For the text-containing cell, return its midpoint in (X, Y) coordinate format. 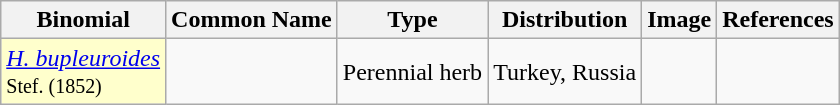
Common Name (252, 20)
Type (412, 20)
Binomial (84, 20)
References (778, 20)
Distribution (565, 20)
Image (680, 20)
Perennial herb (412, 72)
H. bupleuroidesStef. (1852) (84, 72)
Turkey, Russia (565, 72)
